Find where the given text appears and provide that cell's center as (X, Y) coordinate. 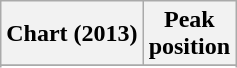
Chart (2013) (72, 34)
Peak position (189, 34)
